Provide the [x, y] coordinate of the cell's center where the given text is located.  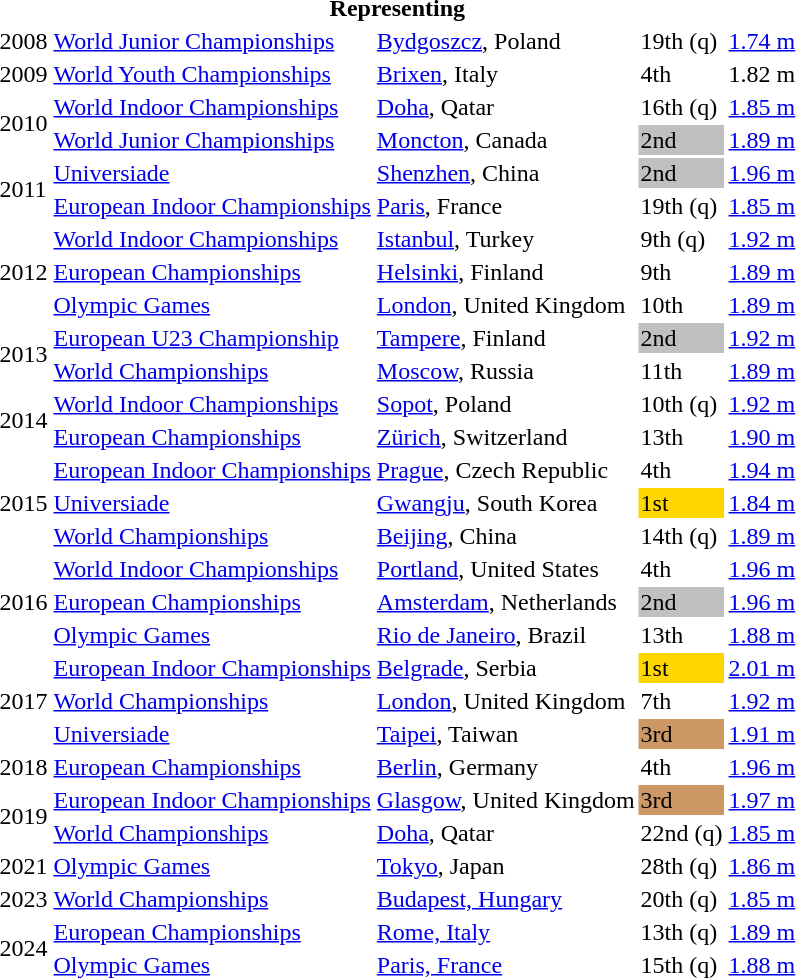
Portland, United States [506, 569]
Bydgoszcz, Poland [506, 41]
Amsterdam, Netherlands [506, 602]
16th (q) [682, 107]
Helsinki, Finland [506, 272]
22nd (q) [682, 833]
Moscow, Russia [506, 371]
Brixen, Italy [506, 74]
Zürich, Switzerland [506, 437]
13th (q) [682, 932]
Moncton, Canada [506, 140]
Gwangju, South Korea [506, 503]
11th [682, 371]
10th (q) [682, 404]
28th (q) [682, 866]
Rome, Italy [506, 932]
Istanbul, Turkey [506, 239]
Beijing, China [506, 536]
Taipei, Taiwan [506, 734]
9th (q) [682, 239]
World Youth Championships [212, 74]
European U23 Championship [212, 338]
Tokyo, Japan [506, 866]
Prague, Czech Republic [506, 470]
10th [682, 305]
7th [682, 701]
Berlin, Germany [506, 767]
Budapest, Hungary [506, 899]
Belgrade, Serbia [506, 668]
Rio de Janeiro, Brazil [506, 635]
Sopot, Poland [506, 404]
Shenzhen, China [506, 173]
20th (q) [682, 899]
Tampere, Finland [506, 338]
Glasgow, United Kingdom [506, 800]
14th (q) [682, 536]
9th [682, 272]
Paris, France [506, 206]
